Return (X, Y) of the center of cell containing provided text 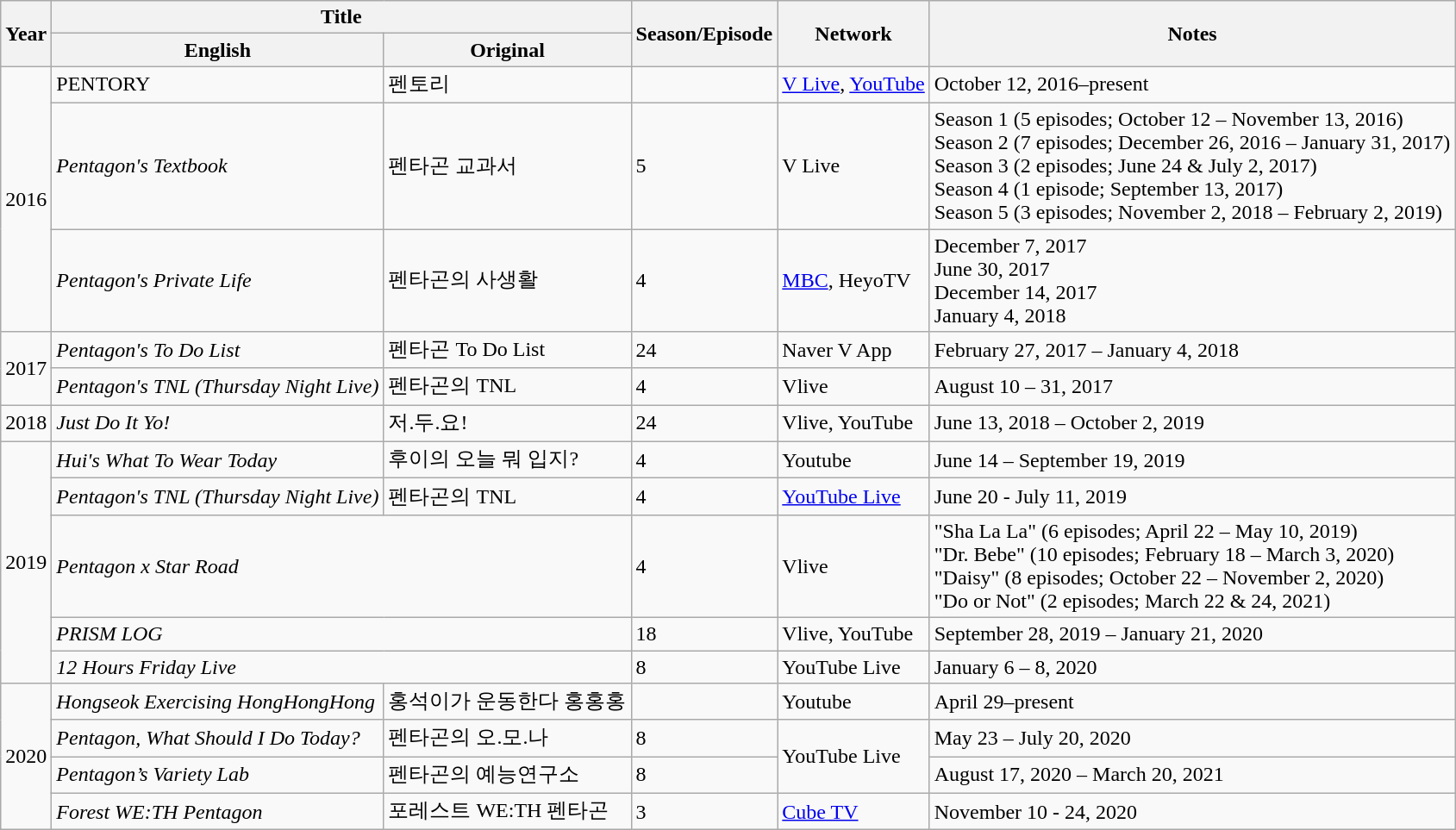
2020 (26, 757)
MBC, HeyoTV (853, 281)
August 10 – 31, 2017 (1192, 386)
12 Hours Friday Live (341, 666)
Notes (1192, 34)
May 23 – July 20, 2020 (1192, 738)
Pentagon’s Variety Lab (217, 776)
June 13, 2018 – October 2, 2019 (1192, 424)
V Live, YouTube (853, 84)
펜타곤의 사생활 (507, 281)
Forest WE:TH Pentagon (217, 812)
Cube TV (853, 812)
English (217, 50)
포레스트 WE:TH 펜타곤 (507, 812)
November 10 - 24, 2020 (1192, 812)
October 12, 2016–present (1192, 84)
June 14 – September 19, 2019 (1192, 460)
펜타곤의 오.모.나 (507, 738)
V Live (853, 165)
September 28, 2019 – January 21, 2020 (1192, 633)
2019 (26, 562)
Hui's What To Wear Today (217, 460)
Pentagon x Star Road (341, 565)
3 (704, 812)
June 20 - July 11, 2019 (1192, 496)
January 6 – 8, 2020 (1192, 666)
2017 (26, 369)
Pentagon's Private Life (217, 281)
5 (704, 165)
2016 (26, 199)
펜타곤 교과서 (507, 165)
Pentagon, What Should I Do Today? (217, 738)
펜타곤의 예능연구소 (507, 776)
Naver V App (853, 350)
April 29–present (1192, 702)
Hongseok Exercising HongHongHong (217, 702)
저.두.요! (507, 424)
Just Do It Yo! (217, 424)
August 17, 2020 – March 20, 2021 (1192, 776)
December 7, 2017June 30, 2017December 14, 2017January 4, 2018 (1192, 281)
펜타곤 To Do List (507, 350)
Year (26, 34)
February 27, 2017 – January 4, 2018 (1192, 350)
Pentagon's To Do List (217, 350)
Season/Episode (704, 34)
후이의 오늘 뭐 입지? (507, 460)
Network (853, 34)
펜토리 (507, 84)
홍석이가 운동한다 홍홍홍 (507, 702)
18 (704, 633)
Pentagon's Textbook (217, 165)
PENTORY (217, 84)
Title (341, 17)
Original (507, 50)
PRISM LOG (341, 633)
2018 (26, 424)
